Search for the cell housing the specified text and yield its [x, y] center coordinate. 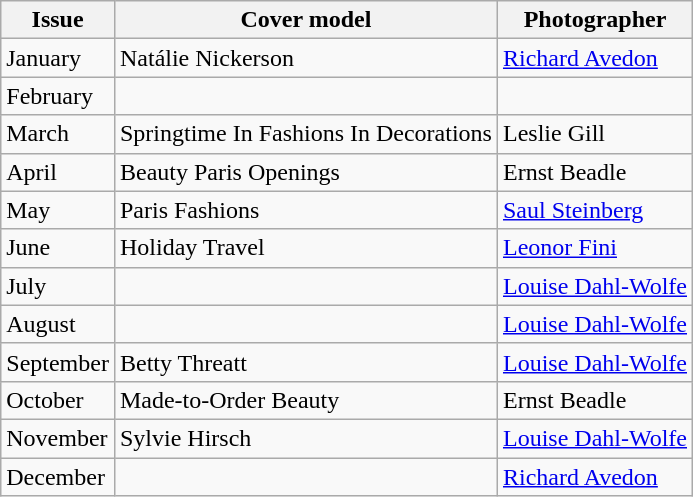
Natálie Nickerson [306, 58]
Made-to-Order Beauty [306, 400]
May [58, 210]
Betty Threatt [306, 362]
Beauty Paris Openings [306, 172]
Photographer [594, 20]
July [58, 286]
Paris Fashions [306, 210]
Holiday Travel [306, 248]
Cover model [306, 20]
August [58, 324]
October [58, 400]
February [58, 96]
September [58, 362]
June [58, 248]
April [58, 172]
January [58, 58]
Leonor Fini [594, 248]
March [58, 134]
Sylvie Hirsch [306, 438]
December [58, 477]
Saul Steinberg [594, 210]
Springtime In Fashions In Decorations [306, 134]
Issue [58, 20]
Leslie Gill [594, 134]
November [58, 438]
